Pinpoint the cell where the given text exists, returning its [x, y] midpoint coordinate. 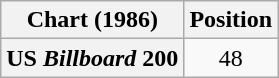
Chart (1986) [92, 20]
48 [231, 58]
Position [231, 20]
US Billboard 200 [92, 58]
